Capture the cell that displays the provided text and extract its (X, Y) central coordinate. 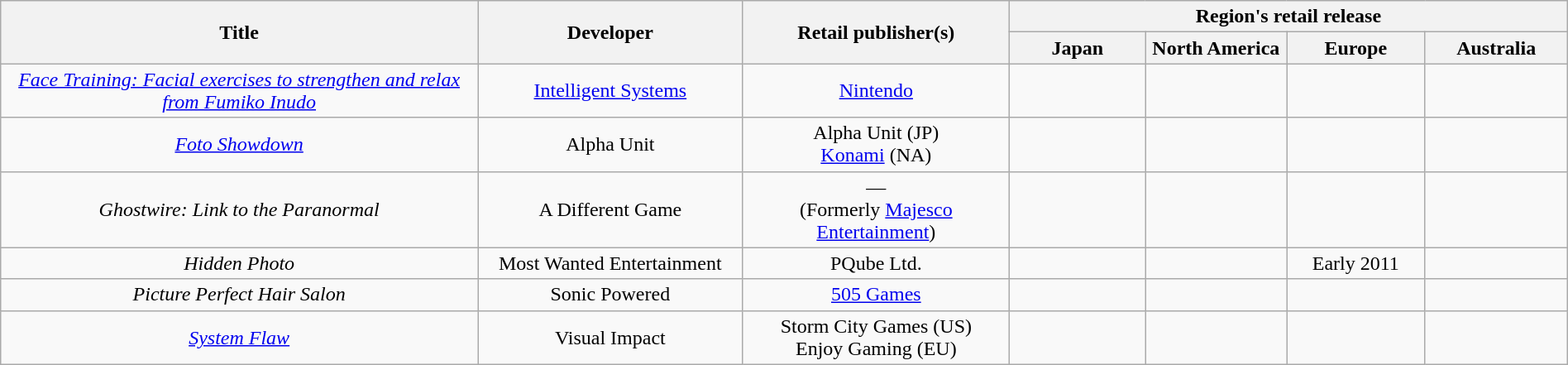
Visual Impact (610, 338)
Early 2011 (1356, 263)
A Different Game (610, 209)
Nintendo (876, 91)
Storm City Games (US)Enjoy Gaming (EU) (876, 338)
Hidden Photo (240, 263)
Picture Perfect Hair Salon (240, 295)
Alpha Unit (JP)Konami (NA) (876, 144)
Developer (610, 32)
Europe (1356, 48)
Intelligent Systems (610, 91)
PQube Ltd. (876, 263)
Sonic Powered (610, 295)
Region's retail release (1288, 17)
System Flaw (240, 338)
Title (240, 32)
Most Wanted Entertainment (610, 263)
Alpha Unit (610, 144)
Ghostwire: Link to the Paranormal (240, 209)
Foto Showdown (240, 144)
Japan (1078, 48)
Face Training: Facial exercises to strengthen and relax from Fumiko Inudo (240, 91)
505 Games (876, 295)
Australia (1496, 48)
—(Formerly Majesco Entertainment) (876, 209)
North America (1216, 48)
Retail publisher(s) (876, 32)
